Locate the cell with the specified text and output its [x, y] center coordinate. 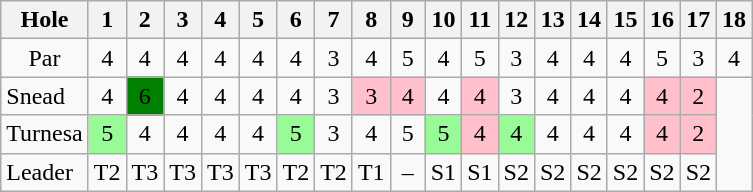
9 [408, 20]
– [408, 172]
Par [45, 58]
16 [662, 20]
11 [480, 20]
13 [552, 20]
8 [371, 20]
Hole [45, 20]
18 [734, 20]
7 [334, 20]
15 [625, 20]
17 [698, 20]
Turnesa [45, 134]
12 [516, 20]
14 [589, 20]
Snead [45, 96]
T1 [371, 172]
1 [107, 20]
10 [443, 20]
Leader [45, 172]
